For the text-containing cell, return its midpoint in [X, Y] coordinate format. 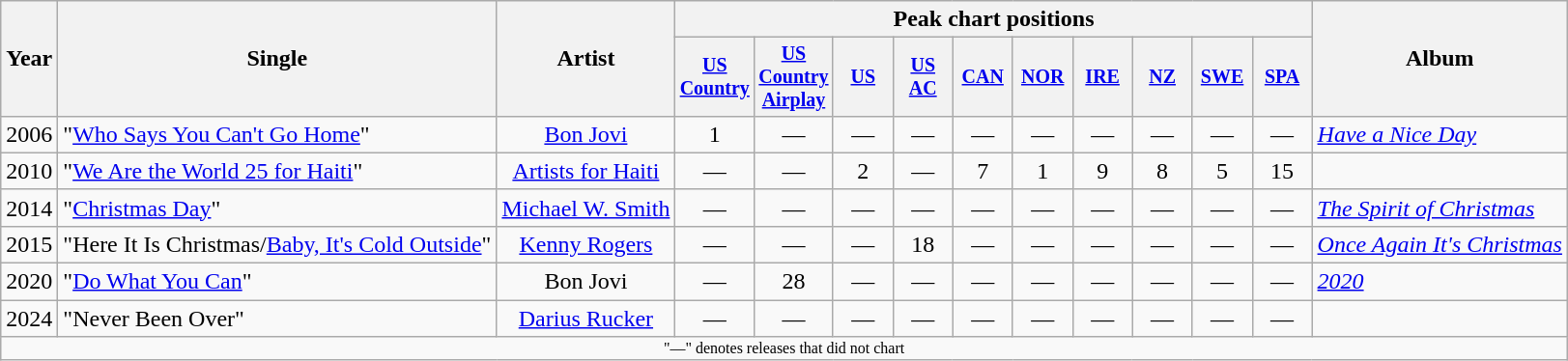
Artists for Haiti [585, 171]
8 [1162, 171]
2015 [29, 244]
"Who Says You Can't Go Home" [277, 134]
2024 [29, 319]
"We Are the World 25 for Haiti" [277, 171]
"Never Been Over" [277, 319]
7 [983, 171]
SWE [1222, 77]
2014 [29, 208]
US AC [923, 77]
2010 [29, 171]
NOR [1042, 77]
Album [1440, 59]
15 [1282, 171]
Year [29, 59]
Peak chart positions [993, 19]
NZ [1162, 77]
"Christmas Day" [277, 208]
2 [863, 171]
18 [923, 244]
"Do What You Can" [277, 282]
Michael W. Smith [585, 208]
2006 [29, 134]
Artist [585, 59]
Kenny Rogers [585, 244]
US Country [715, 77]
US Country Airplay [794, 77]
Once Again It's Christmas [1440, 244]
"Here It Is Christmas/Baby, It's Cold Outside" [277, 244]
5 [1222, 171]
Single [277, 59]
9 [1102, 171]
The Spirit of Christmas [1440, 208]
IRE [1102, 77]
28 [794, 282]
Darius Rucker [585, 319]
"—" denotes releases that did not chart [784, 348]
Have a Nice Day [1440, 134]
SPA [1282, 77]
US [863, 77]
CAN [983, 77]
